Find where the given text appears and provide that cell's center as (x, y) coordinate. 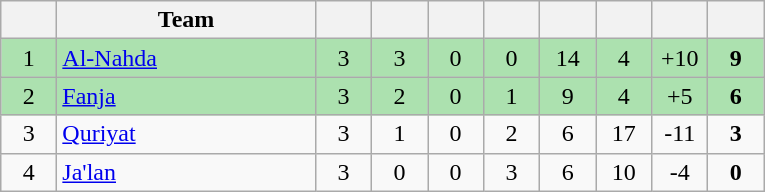
+5 (680, 96)
Fanja (186, 96)
-4 (680, 172)
+10 (680, 58)
10 (624, 172)
14 (568, 58)
Team (186, 20)
17 (624, 134)
-11 (680, 134)
Al-Nahda (186, 58)
Quriyat (186, 134)
Ja'lan (186, 172)
